Locate the cell with the specified text and output its (x, y) center coordinate. 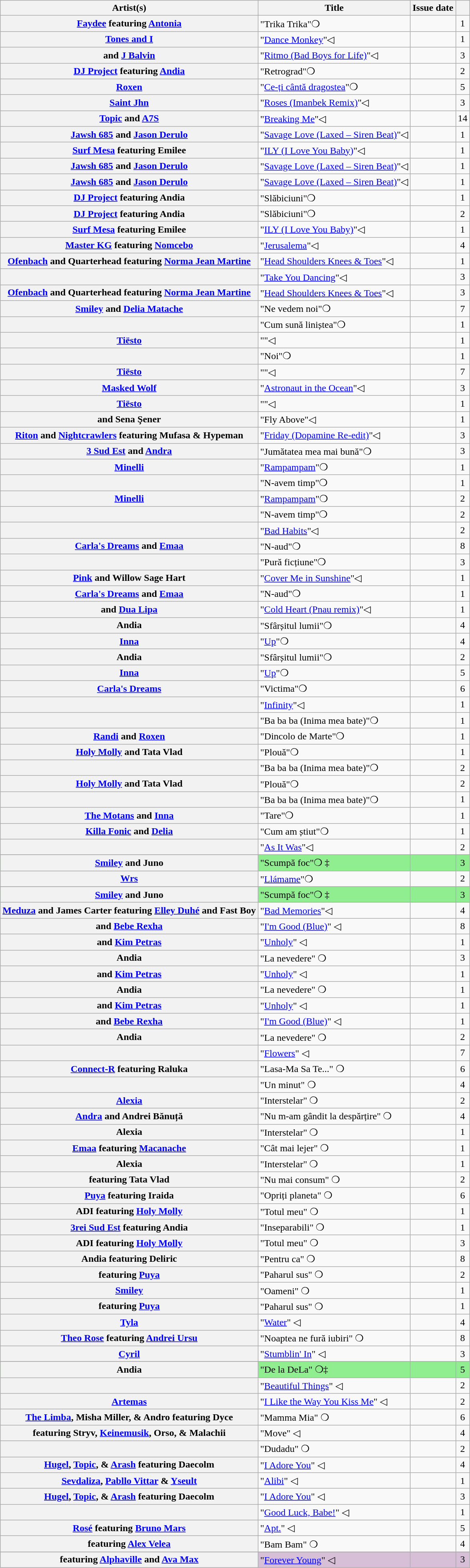
"Cum am știut"❍ (334, 831)
"Retrograd"❍ (334, 71)
Topic and A7S (129, 118)
and Dua Lipa (129, 610)
Killa Fonic and Delia (129, 831)
"Ritmo (Bad Boys for Life)"◁ (334, 55)
"Dincolo de Marte"❍ (334, 736)
Artemas (129, 1401)
"Friday (Dopamine Re-edit)"◁ (334, 435)
"Bad Habits"◁ (334, 530)
Masked Wolf (129, 388)
Artist(s) (129, 8)
Rosé featuring Bruno Mars (129, 1528)
"Bad Memories"◁ (334, 910)
"Lasa-Ma Sa Te..." ❍ (334, 1069)
Smiley and Delia Matache (129, 309)
featuring Stryv, Keinemusik, Orso, & Malachii (129, 1433)
"Water" ◁ (334, 1322)
Andra and Andrei Bănuță (129, 1116)
"Pentru ca" ❍ (334, 1259)
"Noaptea ne fură iubiri" ❍ (334, 1338)
"Infinity"◁ (334, 705)
3 Sud Est and Andra (129, 451)
"Breaking Me"◁ (334, 118)
"Jerusalema"◁ (334, 245)
Saint Jhn (129, 103)
Theo Rose featuring Andrei Ursu (129, 1338)
"Good Luck, Babe!" ◁ (334, 1512)
Carla's Dreams (129, 689)
Meduza and James Carter featuring Elley Duhé and Fast Boy (129, 910)
Issue date (433, 8)
"Alibi" ◁ (334, 1481)
"Cât mai lejer" ❍ (334, 1148)
3rei Sud Est featuring Andia (129, 1227)
Wrs (129, 879)
"Noi"❍ (334, 356)
"Ce-ți cântă dragostea"❍ (334, 87)
"Opriți planeta" ❍ (334, 1195)
Tyla (129, 1322)
"Astronaut in the Ocean"◁ (334, 388)
"Jumătatea mea mai bună"❍ (334, 451)
Cyril (129, 1354)
"Cover Me in Sunshine"◁ (334, 578)
"Trika Trika"❍ (334, 24)
Connect-R featuring Raluka (129, 1069)
Riton and Nightcrawlers featuring Mufasa & Hypeman (129, 435)
Emaa featuring Macanache (129, 1148)
"Roses (Imanbek Remix)"◁ (334, 103)
"Take You Dancing"◁ (334, 277)
Andia featuring Deliric (129, 1259)
"Llámame"❍ (334, 879)
"Dance Monkey"◁ (334, 39)
"Stumblin' In" ◁ (334, 1354)
"Pură ficțiune"❍ (334, 562)
"Move" ◁ (334, 1433)
Smiley (129, 1291)
Roxen (129, 87)
"Cold Heart (Pnau remix)"◁ (334, 610)
Sevdaliza, Pabllo Vittar & Yseult (129, 1481)
"Fly Above"◁ (334, 420)
14 (462, 118)
Pink and Willow Sage Hart (129, 578)
featuring Alphaville and Ava Max (129, 1560)
Master KG featuring Nomcebo (129, 245)
"Victima"❍ (334, 689)
"Beautiful Things" ◁ (334, 1385)
Tones and I (129, 39)
"Bam Bam" ❍ (334, 1544)
"Nu mai consum" ❍ (334, 1180)
"Flowers" ◁ (334, 1053)
Puya featuring Iraida (129, 1195)
"Tare"❍ (334, 815)
Title (334, 8)
"Nu m-am gândit la despărțire" ❍ (334, 1116)
featuring Tata Vlad (129, 1180)
"Inseparabili" ❍ (334, 1227)
"De la DeLa" ❍‡ (334, 1370)
"Forever Young" ◁ (334, 1560)
Randi and Roxen (129, 736)
"Cum sună liniștea"❍ (334, 324)
featuring Alex Velea (129, 1544)
"Oameni" ❍ (334, 1291)
The Limba, Misha Miller, & Andro featuring Dyce (129, 1417)
"Mamma Mia" ❍ (334, 1417)
and Sena Şener (129, 420)
"I Like the Way You Kiss Me" ◁ (334, 1401)
The Motans and Inna (129, 815)
and J Balvin (129, 55)
"Ne vedem noi"❍ (334, 309)
"Apt." ◁ (334, 1528)
"Un minut" ❍ (334, 1085)
"As It Was"◁ (334, 847)
Faydee featuring Antonia (129, 24)
"Dudadu" ❍ (334, 1449)
